Find where the given text appears and provide that cell's center as (X, Y) coordinate. 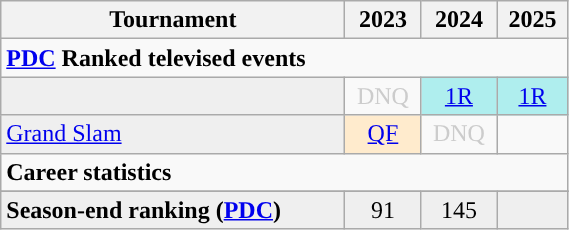
Grand Slam (173, 134)
2024 (459, 20)
2023 (383, 20)
QF (383, 134)
PDC Ranked televised events (284, 58)
91 (383, 210)
Career statistics (284, 172)
2025 (532, 20)
Tournament (173, 20)
Season-end ranking (PDC) (173, 210)
145 (459, 210)
